Pinpoint the cell where the given text exists, returning its (X, Y) midpoint coordinate. 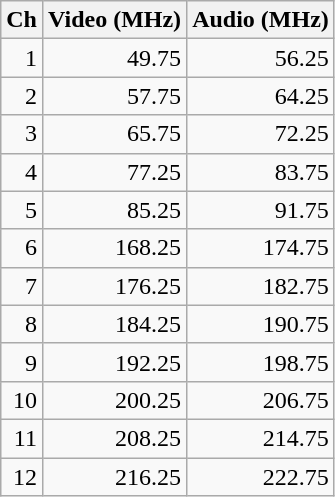
200.25 (114, 400)
77.25 (114, 172)
64.25 (261, 96)
Audio (MHz) (261, 20)
216.25 (114, 477)
91.75 (261, 210)
190.75 (261, 324)
12 (22, 477)
176.25 (114, 286)
85.25 (114, 210)
1 (22, 58)
56.25 (261, 58)
65.75 (114, 134)
208.25 (114, 438)
206.75 (261, 400)
Video (MHz) (114, 20)
72.25 (261, 134)
83.75 (261, 172)
7 (22, 286)
6 (22, 248)
4 (22, 172)
8 (22, 324)
214.75 (261, 438)
57.75 (114, 96)
49.75 (114, 58)
9 (22, 362)
168.25 (114, 248)
192.25 (114, 362)
11 (22, 438)
198.75 (261, 362)
184.25 (114, 324)
222.75 (261, 477)
2 (22, 96)
Ch (22, 20)
174.75 (261, 248)
182.75 (261, 286)
3 (22, 134)
10 (22, 400)
5 (22, 210)
